Locate the cell with the specified text and output its (X, Y) center coordinate. 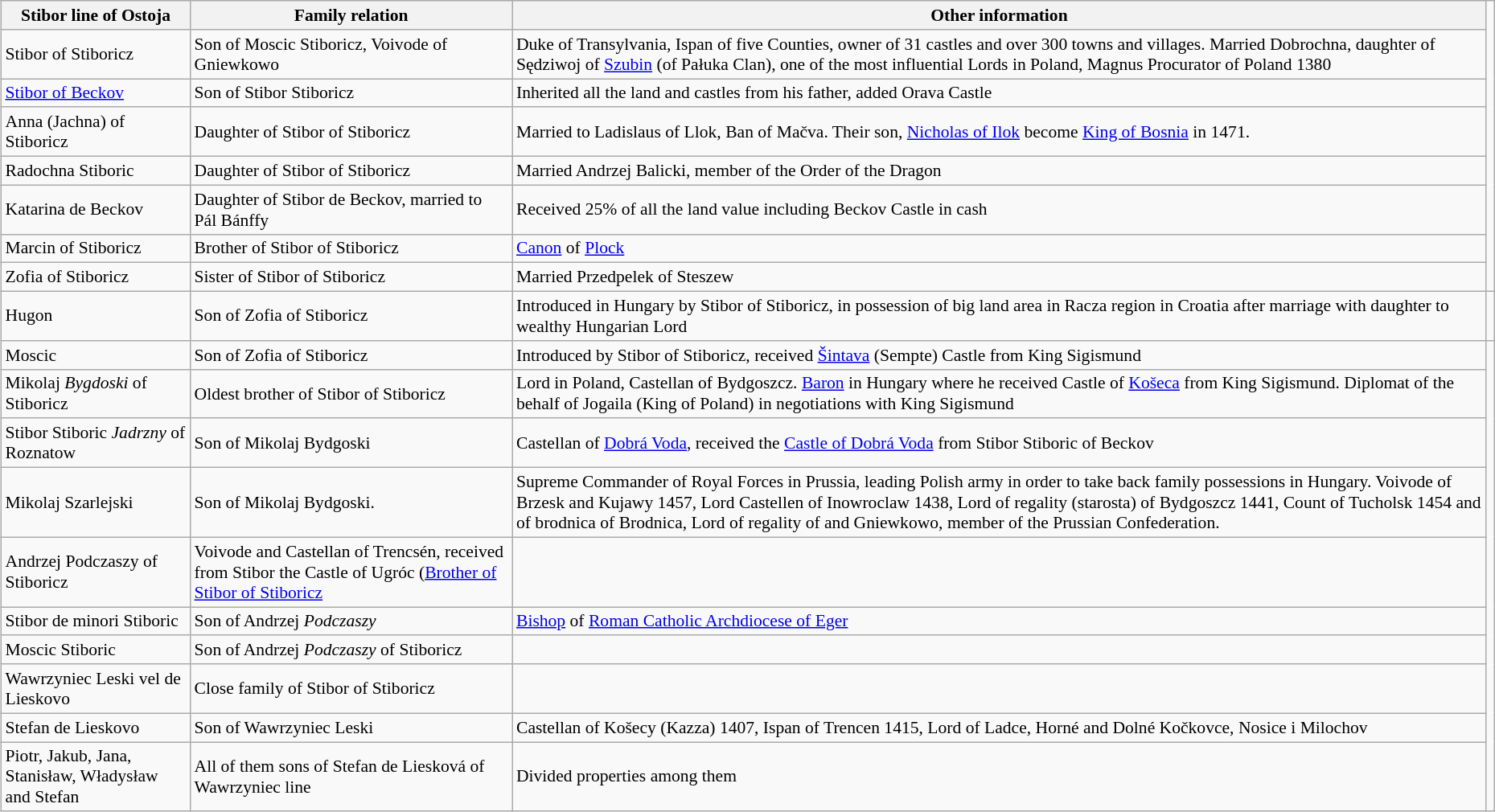
Received 25% of all the land value including Beckov Castle in cash (999, 209)
Stibor of Beckov (97, 93)
Bishop of Roman Catholic Archdiocese of Eger (999, 621)
Daughter of Stibor de Beckov, married to Pál Bánffy (351, 209)
Sister of Stibor of Stiboricz (351, 277)
Inherited all the land and castles from his father, added Orava Castle (999, 93)
Mikolaj Bygdoski of Stiboricz (97, 394)
Son of Mikolaj Bydgoski (351, 444)
Moscic Stiboric (97, 650)
Son of Andrzej Podczaszy (351, 621)
Wawrzyniec Leski vel de Lieskovo (97, 688)
Zofia of Stiboricz (97, 277)
Radochna Stiboric (97, 171)
Family relation (351, 15)
Stefan de Lieskovo (97, 728)
Oldest brother of Stibor of Stiboricz (351, 394)
Marcin of Stiboricz (97, 248)
Stibor of Stiboricz (97, 55)
Moscic (97, 355)
Married to Ladislaus of Llok, Ban of Mačva. Their son, Nicholas of Ilok become King of Bosnia in 1471. (999, 132)
Divided properties among them (999, 777)
Son of Moscic Stiboricz, Voivode of Gniewkowo (351, 55)
Stibor Stiboric Jadrzny of Roznatow (97, 444)
Piotr, Jakub, Jana, Stanisław, Władysław and Stefan (97, 777)
Son of Mikolaj Bydgoski. (351, 503)
Son of Stibor Stiboricz (351, 93)
Son of Wawrzyniec Leski (351, 728)
Brother of Stibor of Stiboricz (351, 248)
Stibor line of Ostoja (97, 15)
Son of Andrzej Podczaszy of Stiboricz (351, 650)
Married Andrzej Balicki, member of the Order of the Dragon (999, 171)
Hugon (97, 317)
Stibor de minori Stiboric (97, 621)
Anna (Jachna) of Stiboricz (97, 132)
Voivode and Castellan of Trencsén, received from Stibor the Castle of Ugróc (Brother of Stibor of Stiboricz (351, 572)
Married Przedpelek of Steszew (999, 277)
Introduced by Stibor of Stiboricz, received Šintava (Sempte) Castle from King Sigismund (999, 355)
Other information (999, 15)
Castellan of Dobrá Voda, received the Castle of Dobrá Voda from Stibor Stiboric of Beckov (999, 444)
Canon of Plock (999, 248)
Castellan of Košecy (Kazza) 1407, Ispan of Trencen 1415, Lord of Ladce, Horné and Dolné Kočkovce, Nosice i Milochov (999, 728)
All of them sons of Stefan de Liesková of Wawrzyniec line (351, 777)
Katarina de Beckov (97, 209)
Close family of Stibor of Stiboricz (351, 688)
Andrzej Podczaszy of Stiboricz (97, 572)
Mikolaj Szarlejski (97, 503)
